Pinpoint the cell where the given text exists, returning its (X, Y) midpoint coordinate. 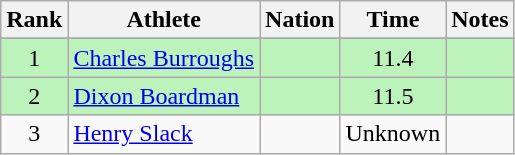
Henry Slack (164, 134)
11.4 (393, 58)
Unknown (393, 134)
Nation (300, 20)
Athlete (164, 20)
Charles Burroughs (164, 58)
3 (34, 134)
1 (34, 58)
11.5 (393, 96)
Time (393, 20)
2 (34, 96)
Notes (480, 20)
Dixon Boardman (164, 96)
Rank (34, 20)
